From the cell containing the given text, extract its center point as [X, Y] coordinate. 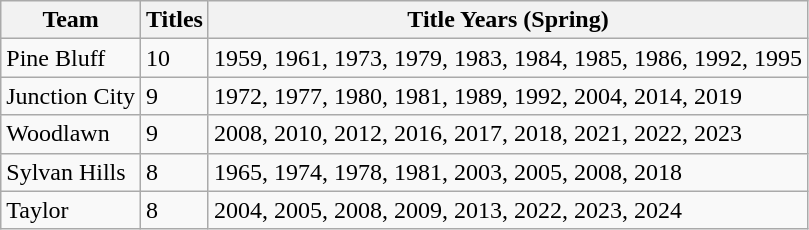
Pine Bluff [71, 58]
Titles [174, 20]
Team [71, 20]
2004, 2005, 2008, 2009, 2013, 2022, 2023, 2024 [508, 210]
1965, 1974, 1978, 1981, 2003, 2005, 2008, 2018 [508, 172]
Woodlawn [71, 134]
Title Years (Spring) [508, 20]
1972, 1977, 1980, 1981, 1989, 1992, 2004, 2014, 2019 [508, 96]
1959, 1961, 1973, 1979, 1983, 1984, 1985, 1986, 1992, 1995 [508, 58]
10 [174, 58]
Junction City [71, 96]
Taylor [71, 210]
Sylvan Hills [71, 172]
2008, 2010, 2012, 2016, 2017, 2018, 2021, 2022, 2023 [508, 134]
